Pinpoint the cell where the given text exists, returning its [x, y] midpoint coordinate. 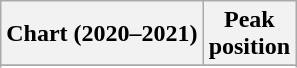
Chart (2020–2021) [102, 34]
Peakposition [249, 34]
